Provide the [x, y] coordinate of the cell's center where the given text is located.  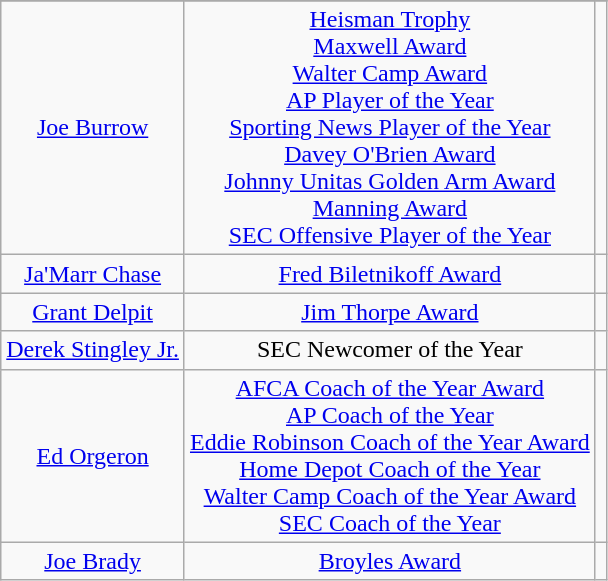
Ja'Marr Chase [93, 274]
Fred Biletnikoff Award [390, 274]
Ed Orgeron [93, 456]
Joe Brady [93, 561]
Jim Thorpe Award [390, 312]
Grant Delpit [93, 312]
Joe Burrow [93, 128]
Derek Stingley Jr. [93, 350]
SEC Newcomer of the Year [390, 350]
Broyles Award [390, 561]
